Return (X, Y) of the center of cell containing provided text 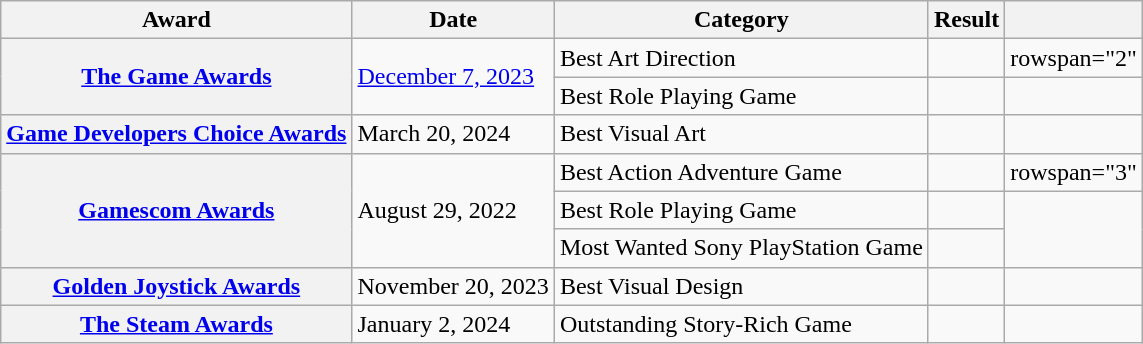
Golden Joystick Awards (176, 286)
January 2, 2024 (453, 324)
Date (453, 20)
Most Wanted Sony PlayStation Game (741, 248)
December 7, 2023 (453, 77)
Best Art Direction (741, 58)
Award (176, 20)
Gamescom Awards (176, 210)
Category (741, 20)
The Steam Awards (176, 324)
rowspan="3" (1074, 172)
The Game Awards (176, 77)
August 29, 2022 (453, 210)
November 20, 2023 (453, 286)
rowspan="2" (1074, 58)
Outstanding Story-Rich Game (741, 324)
Result (966, 20)
Best Visual Design (741, 286)
March 20, 2024 (453, 134)
Best Action Adventure Game (741, 172)
Game Developers Choice Awards (176, 134)
Best Visual Art (741, 134)
